Find where the given text appears and provide that cell's center as (x, y) coordinate. 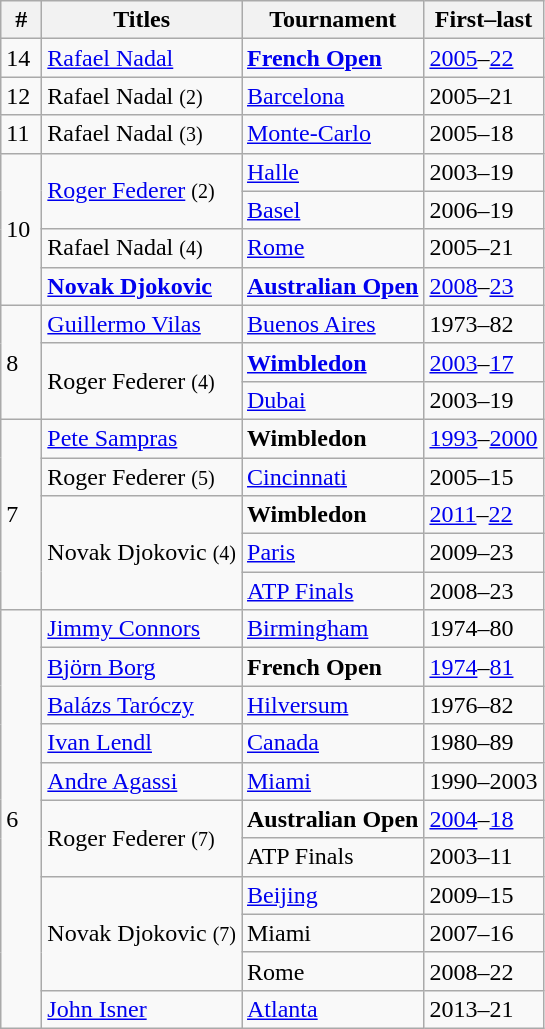
Barcelona (333, 96)
Balázs Taróczy (142, 705)
Ivan Lendl (142, 743)
Birmingham (333, 629)
Björn Borg (142, 667)
Paris (333, 553)
Monte-Carlo (333, 134)
Cincinnati (333, 477)
Titles (142, 20)
8 (22, 362)
1974–80 (484, 629)
2009–23 (484, 553)
1974–81 (484, 667)
2006–19 (484, 210)
2011–22 (484, 515)
Rafael Nadal (4) (142, 248)
Hilversum (333, 705)
1980–89 (484, 743)
2003–17 (484, 362)
Rafael Nadal (142, 58)
Guillermo Vilas (142, 324)
Buenos Aires (333, 324)
Novak Djokovic (142, 286)
Roger Federer (5) (142, 477)
Canada (333, 743)
Rafael Nadal (3) (142, 134)
14 (22, 58)
# (22, 20)
Jimmy Connors (142, 629)
Novak Djokovic (7) (142, 933)
2004–18 (484, 819)
2003–11 (484, 857)
11 (22, 134)
1976–82 (484, 705)
2008–22 (484, 971)
1993–2000 (484, 438)
7 (22, 514)
2005–22 (484, 58)
Atlanta (333, 1009)
10 (22, 229)
Halle (333, 172)
Roger Federer (7) (142, 838)
Basel (333, 210)
1973–82 (484, 324)
Novak Djokovic (4) (142, 553)
Roger Federer (2) (142, 191)
6 (22, 820)
2007–16 (484, 933)
Beijing (333, 895)
Andre Agassi (142, 781)
John Isner (142, 1009)
Dubai (333, 400)
Rafael Nadal (2) (142, 96)
2013–21 (484, 1009)
First–last (484, 20)
2005–18 (484, 134)
2009–15 (484, 895)
1990–2003 (484, 781)
Roger Federer (4) (142, 381)
Tournament (333, 20)
12 (22, 96)
Pete Sampras (142, 438)
2005–15 (484, 477)
